Search for the cell housing the specified text and yield its (X, Y) center coordinate. 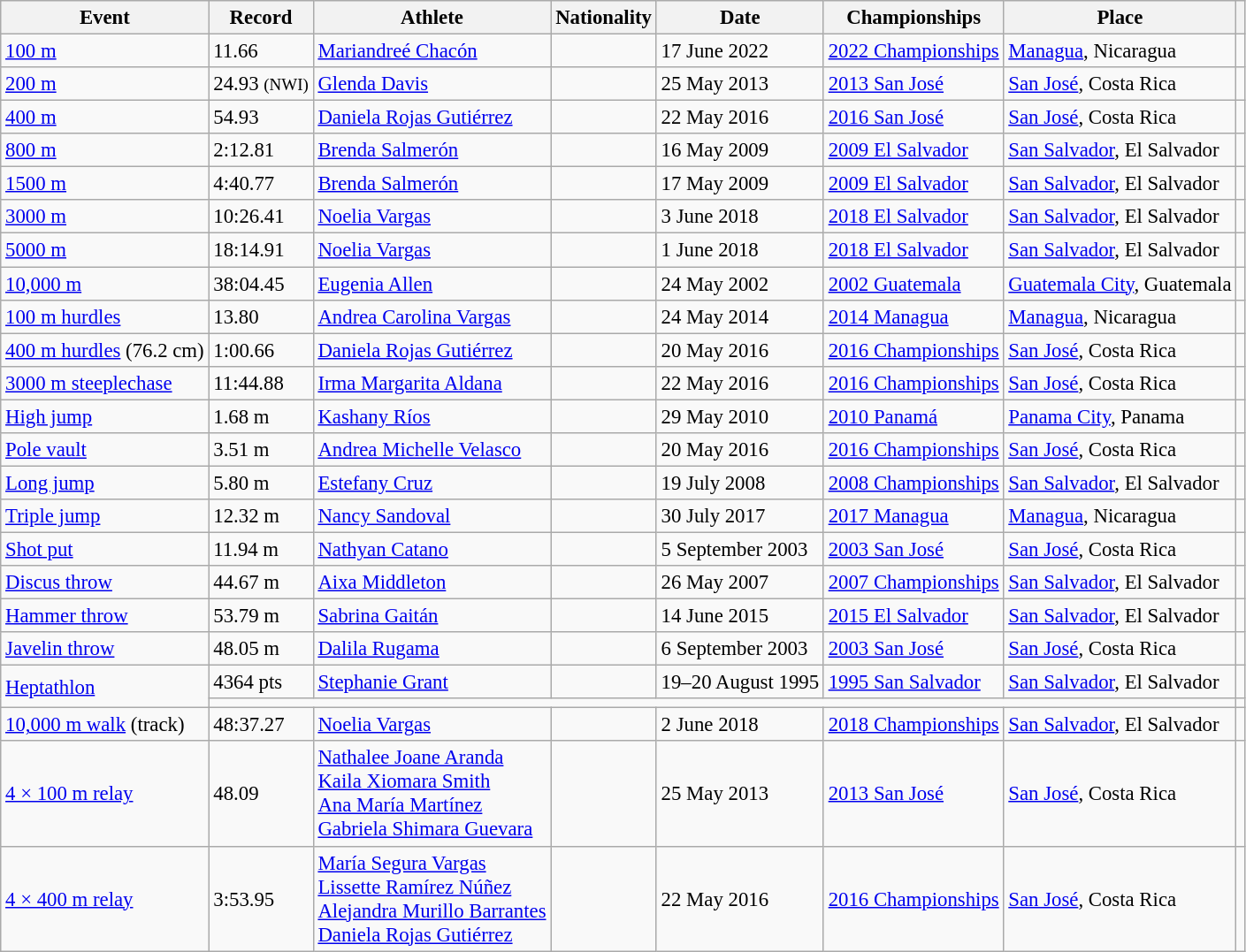
400 m hurdles (76.2 cm) (104, 350)
1:00.66 (261, 350)
Long jump (104, 483)
100 m (104, 51)
19 July 2008 (739, 483)
100 m hurdles (104, 316)
2022 Championships (913, 51)
Triple jump (104, 516)
5.80 m (261, 483)
Athlete (432, 18)
200 m (104, 84)
2015 El Salvador (913, 616)
3:53.95 (261, 898)
800 m (104, 150)
11.94 m (261, 549)
10,000 m (104, 284)
Javelin throw (104, 649)
Hammer throw (104, 616)
High jump (104, 416)
24 May 2014 (739, 316)
Date (739, 18)
Sabrina Gaitán (432, 616)
Event (104, 18)
1 June 2018 (739, 250)
48.09 (261, 794)
1995 San Salvador (913, 682)
Championships (913, 18)
Heptathlon (104, 687)
2:12.81 (261, 150)
4 × 100 m relay (104, 794)
Panama City, Panama (1120, 416)
Guatemala City, Guatemala (1120, 284)
10,000 m walk (track) (104, 725)
5000 m (104, 250)
3000 m (104, 217)
María Segura VargasLissette Ramírez NúñezAlejandra Murillo BarrantesDaniela Rojas Gutiérrez (432, 898)
2008 Championships (913, 483)
17 June 2022 (739, 51)
Nathyan Catano (432, 549)
14 June 2015 (739, 616)
Pole vault (104, 450)
4 × 400 m relay (104, 898)
4364 pts (261, 682)
2007 Championships (913, 583)
2014 Managua (913, 316)
11.66 (261, 51)
2010 Panamá (913, 416)
2016 San José (913, 118)
18:14.91 (261, 250)
Glenda Davis (432, 84)
3.51 m (261, 450)
Dalila Rugama (432, 649)
24.93 (NWI) (261, 84)
Nathalee Joane ArandaKaila Xiomara SmithAna María MartínezGabriela Shimara Guevara (432, 794)
Mariandreé Chacón (432, 51)
24 May 2002 (739, 284)
2 June 2018 (739, 725)
Andrea Michelle Velasco (432, 450)
Nancy Sandoval (432, 516)
Andrea Carolina Vargas (432, 316)
54.93 (261, 118)
Eugenia Allen (432, 284)
Shot put (104, 549)
Record (261, 18)
400 m (104, 118)
44.67 m (261, 583)
16 May 2009 (739, 150)
11:44.88 (261, 383)
53.79 m (261, 616)
2017 Managua (913, 516)
2018 Championships (913, 725)
Irma Margarita Aldana (432, 383)
2002 Guatemala (913, 284)
Discus throw (104, 583)
Place (1120, 18)
1500 m (104, 184)
5 September 2003 (739, 549)
48:37.27 (261, 725)
4:40.77 (261, 184)
Stephanie Grant (432, 682)
3000 m steeplechase (104, 383)
10:26.41 (261, 217)
Nationality (603, 18)
17 May 2009 (739, 184)
Aixa Middleton (432, 583)
Kashany Ríos (432, 416)
1.68 m (261, 416)
12.32 m (261, 516)
19–20 August 1995 (739, 682)
48.05 m (261, 649)
Estefany Cruz (432, 483)
29 May 2010 (739, 416)
13.80 (261, 316)
38:04.45 (261, 284)
3 June 2018 (739, 217)
30 July 2017 (739, 516)
26 May 2007 (739, 583)
6 September 2003 (739, 649)
